Scan for the cell matching the given text and deliver its [x, y] coordinate at center. 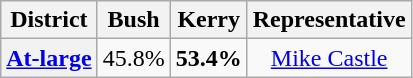
Kerry [208, 20]
45.8% [134, 58]
At-large [49, 58]
Representative [329, 20]
53.4% [208, 58]
Bush [134, 20]
Mike Castle [329, 58]
District [49, 20]
